Scan for the cell matching the given text and deliver its (x, y) coordinate at center. 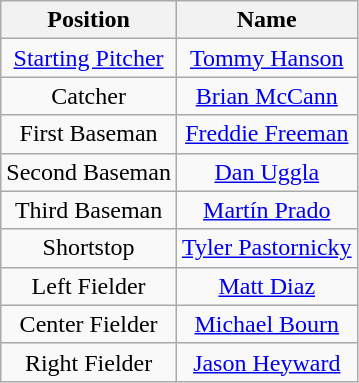
Catcher (89, 96)
First Baseman (89, 134)
Tommy Hanson (266, 58)
Left Fielder (89, 286)
Jason Heyward (266, 362)
Name (266, 20)
Michael Bourn (266, 324)
Matt Diaz (266, 286)
Brian McCann (266, 96)
Right Fielder (89, 362)
Position (89, 20)
Center Fielder (89, 324)
Third Baseman (89, 210)
Second Baseman (89, 172)
Shortstop (89, 248)
Tyler Pastornicky (266, 248)
Martín Prado (266, 210)
Starting Pitcher (89, 58)
Dan Uggla (266, 172)
Freddie Freeman (266, 134)
